Search for the cell housing the specified text and yield its [x, y] center coordinate. 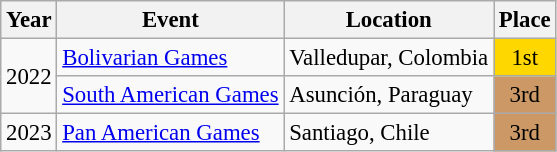
Santiago, Chile [389, 133]
Pan American Games [170, 133]
2023 [29, 133]
Place [525, 20]
South American Games [170, 95]
2022 [29, 76]
Valledupar, Colombia [389, 58]
1st [525, 58]
Year [29, 20]
Bolivarian Games [170, 58]
Asunción, Paraguay [389, 95]
Event [170, 20]
Location [389, 20]
